Identify which cell holds the provided text, then report its (X, Y) central coordinate. 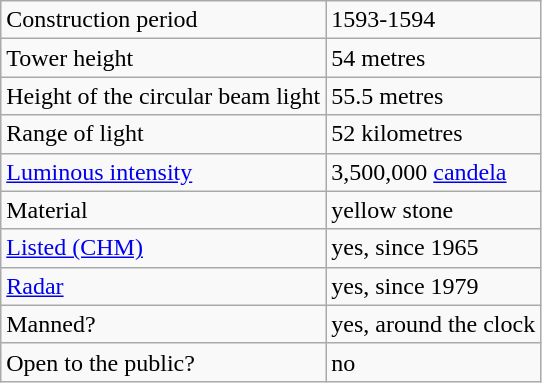
55.5 metres (434, 96)
Listed (CHM) (164, 248)
yes, since 1965 (434, 248)
Open to the public? (164, 362)
52 kilometres (434, 134)
yes, since 1979 (434, 286)
1593-1594 (434, 20)
3,500,000 candela (434, 172)
Manned? (164, 324)
yellow stone (434, 210)
Tower height (164, 58)
yes, around the clock (434, 324)
Material (164, 210)
Range of light (164, 134)
no (434, 362)
Construction period (164, 20)
Height of the circular beam light (164, 96)
54 metres (434, 58)
Luminous intensity (164, 172)
Radar (164, 286)
